Provide the [x, y] coordinate of the cell's center where the given text is located.  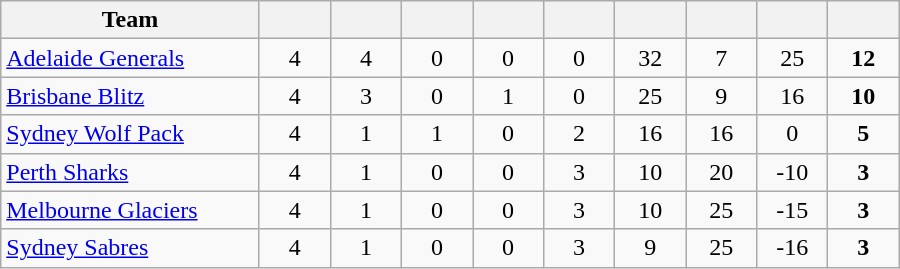
Brisbane Blitz [130, 96]
Adelaide Generals [130, 58]
Sydney Sabres [130, 248]
12 [864, 58]
-16 [792, 248]
32 [650, 58]
7 [722, 58]
Sydney Wolf Pack [130, 134]
-15 [792, 210]
2 [580, 134]
Perth Sharks [130, 172]
20 [722, 172]
Melbourne Glaciers [130, 210]
5 [864, 134]
-10 [792, 172]
Team [130, 20]
